Identify which cell holds the provided text, then report its [X, Y] central coordinate. 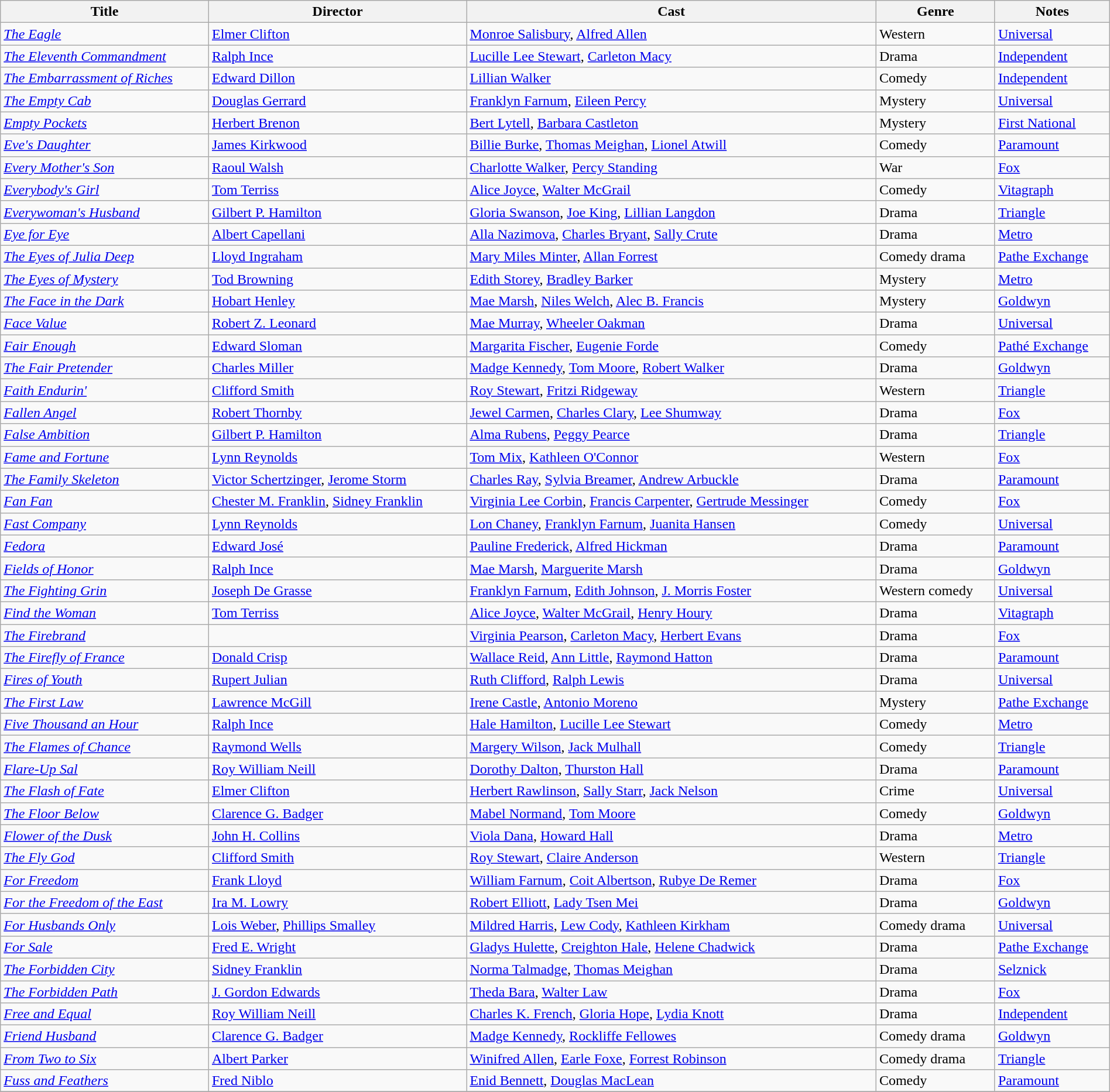
Notes [1052, 12]
Lawrence McGill [337, 702]
John H. Collins [337, 836]
Winifred Allen, Earle Foxe, Forrest Robinson [672, 1059]
Albert Parker [337, 1059]
Robert Elliott, Lady Tsen Mei [672, 902]
Pauline Frederick, Alfred Hickman [672, 546]
Everybody's Girl [105, 190]
Fields of Honor [105, 568]
Douglas Gerrard [337, 101]
Find the Woman [105, 613]
Tom Mix, Kathleen O'Connor [672, 457]
The Firebrand [105, 635]
Fires of Youth [105, 680]
William Farnum, Coit Albertson, Rubye De Remer [672, 880]
Fedora [105, 546]
Fame and Fortune [105, 457]
Eve's Daughter [105, 145]
Albert Capellani [337, 234]
The Floor Below [105, 813]
The Flames of Chance [105, 747]
The Firefly of France [105, 658]
Billie Burke, Thomas Meighan, Lionel Atwill [672, 145]
Bert Lytell, Barbara Castleton [672, 123]
Cast [672, 12]
Herbert Brenon [337, 123]
Robert Z. Leonard [337, 324]
Fast Company [105, 524]
Five Thousand an Hour [105, 724]
Gladys Hulette, Creighton Hale, Helene Chadwick [672, 947]
Lillian Walker [672, 78]
First National [1052, 123]
Everywoman's Husband [105, 212]
Robert Thornby [337, 413]
Dorothy Dalton, Thurston Hall [672, 769]
Crime [936, 791]
Pathé Exchange [1052, 346]
Empty Pockets [105, 123]
Charles Miller [337, 368]
Hobart Henley [337, 301]
Every Mother's Son [105, 167]
For Freedom [105, 880]
Norma Talmadge, Thomas Meighan [672, 969]
Roy Stewart, Fritzi Ridgeway [672, 390]
Title [105, 12]
Fred E. Wright [337, 947]
For Sale [105, 947]
Rupert Julian [337, 680]
Flower of the Dusk [105, 836]
The Eyes of Mystery [105, 279]
Genre [936, 12]
Margery Wilson, Jack Mulhall [672, 747]
Flare-Up Sal [105, 769]
Mae Murray, Wheeler Oakman [672, 324]
Irene Castle, Antonio Moreno [672, 702]
Western comedy [936, 590]
The Empty Cab [105, 101]
Chester M. Franklin, Sidney Franklin [337, 502]
The Fly God [105, 858]
Faith Endurin' [105, 390]
Jewel Carmen, Charles Clary, Lee Shumway [672, 413]
Hale Hamilton, Lucille Lee Stewart [672, 724]
Edith Storey, Bradley Barker [672, 279]
The Forbidden Path [105, 992]
The Eagle [105, 34]
Alla Nazimova, Charles Bryant, Sally Crute [672, 234]
Alice Joyce, Walter McGrail, Henry Houry [672, 613]
Theda Bara, Walter Law [672, 992]
Franklyn Farnum, Eileen Percy [672, 101]
Ira M. Lowry [337, 902]
Fan Fan [105, 502]
The Eyes of Julia Deep [105, 256]
Alice Joyce, Walter McGrail [672, 190]
Edward José [337, 546]
Franklyn Farnum, Edith Johnson, J. Morris Foster [672, 590]
Fallen Angel [105, 413]
Fuss and Feathers [105, 1081]
Lois Weber, Phillips Smalley [337, 925]
Selznick [1052, 969]
Friend Husband [105, 1036]
Gloria Swanson, Joe King, Lillian Langdon [672, 212]
Alma Rubens, Peggy Pearce [672, 435]
Charles Ray, Sylvia Breamer, Andrew Arbuckle [672, 479]
War [936, 167]
Edward Dillon [337, 78]
Virginia Lee Corbin, Francis Carpenter, Gertrude Messinger [672, 502]
Charles K. French, Gloria Hope, Lydia Knott [672, 1014]
The Flash of Fate [105, 791]
Lucille Lee Stewart, Carleton Macy [672, 56]
Madge Kennedy, Tom Moore, Robert Walker [672, 368]
Free and Equal [105, 1014]
For Husbands Only [105, 925]
Mae Marsh, Niles Welch, Alec B. Francis [672, 301]
Eye for Eye [105, 234]
Wallace Reid, Ann Little, Raymond Hatton [672, 658]
Monroe Salisbury, Alfred Allen [672, 34]
James Kirkwood [337, 145]
Viola Dana, Howard Hall [672, 836]
Lon Chaney, Franklyn Farnum, Juanita Hansen [672, 524]
Edward Sloman [337, 346]
Roy Stewart, Claire Anderson [672, 858]
Face Value [105, 324]
Madge Kennedy, Rockliffe Fellowes [672, 1036]
Charlotte Walker, Percy Standing [672, 167]
The First Law [105, 702]
Herbert Rawlinson, Sally Starr, Jack Nelson [672, 791]
Frank Lloyd [337, 880]
J. Gordon Edwards [337, 992]
Raoul Walsh [337, 167]
Director [337, 12]
Joseph De Grasse [337, 590]
For the Freedom of the East [105, 902]
Fair Enough [105, 346]
The Family Skeleton [105, 479]
Donald Crisp [337, 658]
Mae Marsh, Marguerite Marsh [672, 568]
Virginia Pearson, Carleton Macy, Herbert Evans [672, 635]
Raymond Wells [337, 747]
Margarita Fischer, Eugenie Forde [672, 346]
Fred Niblo [337, 1081]
Mildred Harris, Lew Cody, Kathleen Kirkham [672, 925]
Sidney Franklin [337, 969]
The Face in the Dark [105, 301]
Mabel Normand, Tom Moore [672, 813]
The Embarrassment of Riches [105, 78]
The Fighting Grin [105, 590]
Victor Schertzinger, Jerome Storm [337, 479]
Enid Bennett, Douglas MacLean [672, 1081]
False Ambition [105, 435]
The Forbidden City [105, 969]
Tod Browning [337, 279]
The Eleventh Commandment [105, 56]
From Two to Six [105, 1059]
Mary Miles Minter, Allan Forrest [672, 256]
The Fair Pretender [105, 368]
Lloyd Ingraham [337, 256]
Ruth Clifford, Ralph Lewis [672, 680]
